Scan for the cell matching the given text and deliver its (X, Y) coordinate at center. 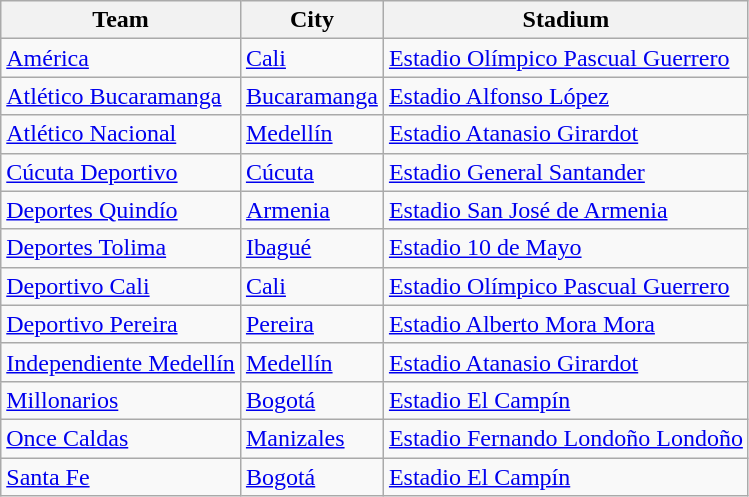
Estadio Alfonso López (566, 96)
Atlético Bucaramanga (121, 96)
Estadio 10 de Mayo (566, 248)
Pereira (312, 324)
Cúcuta (312, 172)
Deportivo Cali (121, 286)
Millonarios (121, 400)
Independiente Medellín (121, 362)
Team (121, 20)
Armenia (312, 210)
Estadio San José de Armenia (566, 210)
Deportivo Pereira (121, 324)
Santa Fe (121, 477)
Estadio Fernando Londoño Londoño (566, 438)
Deportes Tolima (121, 248)
Manizales (312, 438)
Bucaramanga (312, 96)
Once Caldas (121, 438)
City (312, 20)
Estadio General Santander (566, 172)
Stadium (566, 20)
Deportes Quindío (121, 210)
Cúcuta Deportivo (121, 172)
Estadio Alberto Mora Mora (566, 324)
América (121, 58)
Ibagué (312, 248)
Atlético Nacional (121, 134)
